Provide the [x, y] coordinate of the cell's center where the given text is located.  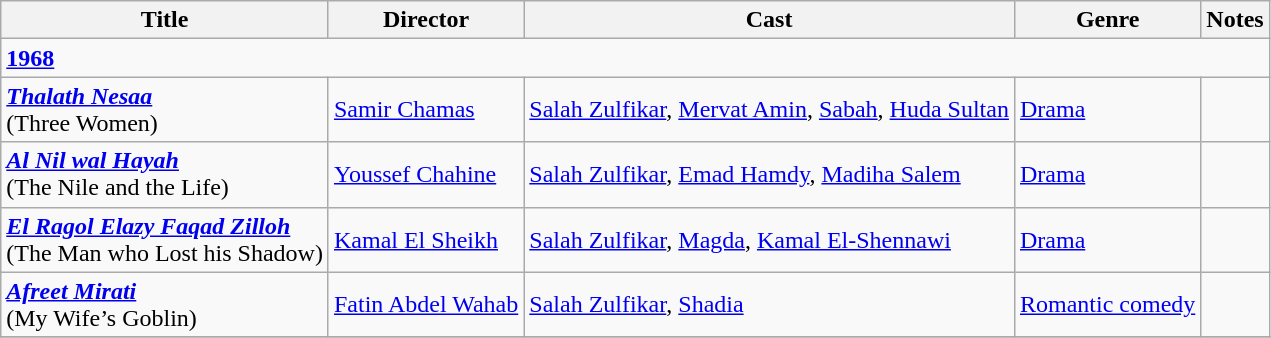
Thalath Nesaa(Three Women) [165, 110]
Genre [1107, 20]
Title [165, 20]
Salah Zulfikar, Shadia [770, 304]
Samir Chamas [426, 110]
Cast [770, 20]
Salah Zulfikar, Mervat Amin, Sabah, Huda Sultan [770, 110]
Salah Zulfikar, Emad Hamdy, Madiha Salem [770, 174]
Fatin Abdel Wahab [426, 304]
Al Nil wal Hayah(The Nile and the Life) [165, 174]
Afreet Mirati(My Wife’s Goblin) [165, 304]
Notes [1235, 20]
Youssef Chahine [426, 174]
Salah Zulfikar, Magda, Kamal El-Shennawi [770, 240]
1968 [635, 58]
Kamal El Sheikh [426, 240]
Romantic comedy [1107, 304]
Director [426, 20]
El Ragol Elazy Faqad Zilloh(The Man who Lost his Shadow) [165, 240]
